For the text-containing cell, return its midpoint in [X, Y] coordinate format. 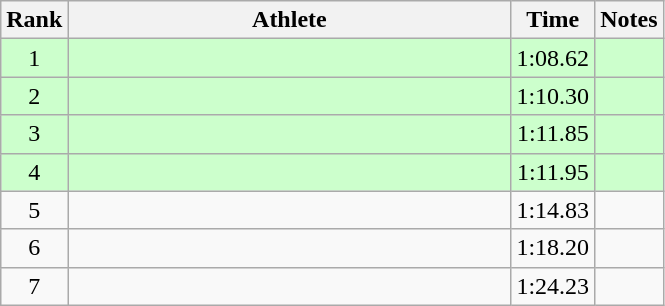
1:10.30 [553, 96]
Notes [629, 20]
1:18.20 [553, 248]
2 [34, 96]
1 [34, 58]
Athlete [290, 20]
Time [553, 20]
Rank [34, 20]
6 [34, 248]
5 [34, 210]
4 [34, 172]
1:24.23 [553, 286]
1:08.62 [553, 58]
1:14.83 [553, 210]
1:11.95 [553, 172]
1:11.85 [553, 134]
7 [34, 286]
3 [34, 134]
